Locate the cell with the specified text and output its (x, y) center coordinate. 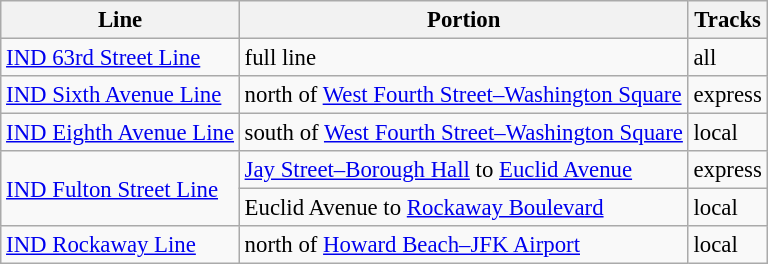
full line (464, 58)
IND Eighth Avenue Line (120, 133)
IND Sixth Avenue Line (120, 95)
IND Rockaway Line (120, 245)
Line (120, 20)
north of Howard Beach–JFK Airport (464, 245)
IND 63rd Street Line (120, 58)
south of West Fourth Street–Washington Square (464, 133)
Euclid Avenue to Rockaway Boulevard (464, 208)
Jay Street–Borough Hall to Euclid Avenue (464, 170)
Portion (464, 20)
north of West Fourth Street–Washington Square (464, 95)
all (728, 58)
IND Fulton Street Line (120, 188)
Tracks (728, 20)
